Output the [X, Y] coordinate of the center of the cell containing the given text.  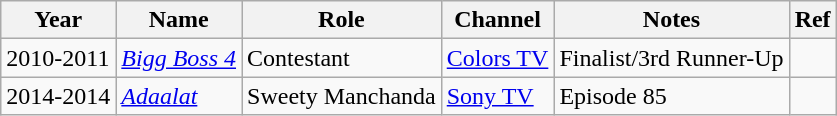
Name [179, 20]
Year [58, 20]
Ref [812, 20]
Notes [672, 20]
Bigg Boss 4 [179, 58]
Sony TV [498, 96]
Adaalat [179, 96]
Channel [498, 20]
Sweety Manchanda [342, 96]
2014-2014 [58, 96]
Role [342, 20]
2010-2011 [58, 58]
Finalist/3rd Runner-Up [672, 58]
Episode 85 [672, 96]
Colors TV [498, 58]
Contestant [342, 58]
